From the cell containing the given text, extract its center point as [X, Y] coordinate. 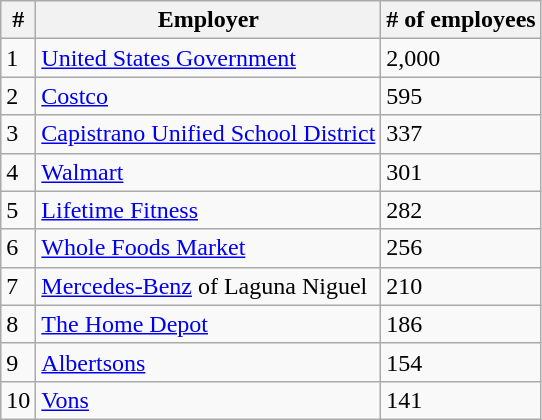
Albertsons [208, 362]
186 [461, 324]
United States Government [208, 58]
301 [461, 172]
Walmart [208, 172]
8 [18, 324]
5 [18, 210]
1 [18, 58]
9 [18, 362]
2 [18, 96]
Employer [208, 20]
282 [461, 210]
The Home Depot [208, 324]
595 [461, 96]
210 [461, 286]
2,000 [461, 58]
141 [461, 400]
Whole Foods Market [208, 248]
256 [461, 248]
6 [18, 248]
# of employees [461, 20]
# [18, 20]
Capistrano Unified School District [208, 134]
Costco [208, 96]
Vons [208, 400]
4 [18, 172]
337 [461, 134]
7 [18, 286]
Lifetime Fitness [208, 210]
3 [18, 134]
154 [461, 362]
Mercedes-Benz of Laguna Niguel [208, 286]
10 [18, 400]
